Return [x, y] of the center of cell containing provided text 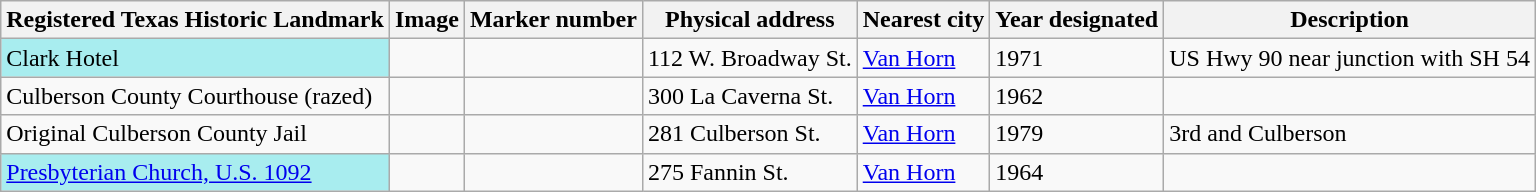
Culberson County Courthouse (razed) [196, 96]
Image [426, 20]
1964 [1077, 172]
US Hwy 90 near junction with SH 54 [1350, 58]
Marker number [553, 20]
1962 [1077, 96]
275 Fannin St. [750, 172]
Description [1350, 20]
Physical address [750, 20]
Original Culberson County Jail [196, 134]
1971 [1077, 58]
Clark Hotel [196, 58]
3rd and Culberson [1350, 134]
Registered Texas Historic Landmark [196, 20]
Nearest city [924, 20]
Presbyterian Church, U.S. 1092 [196, 172]
1979 [1077, 134]
281 Culberson St. [750, 134]
Year designated [1077, 20]
112 W. Broadway St. [750, 58]
300 La Caverna St. [750, 96]
